Determine the [x, y] coordinate at the center of the cell enclosing the given text.  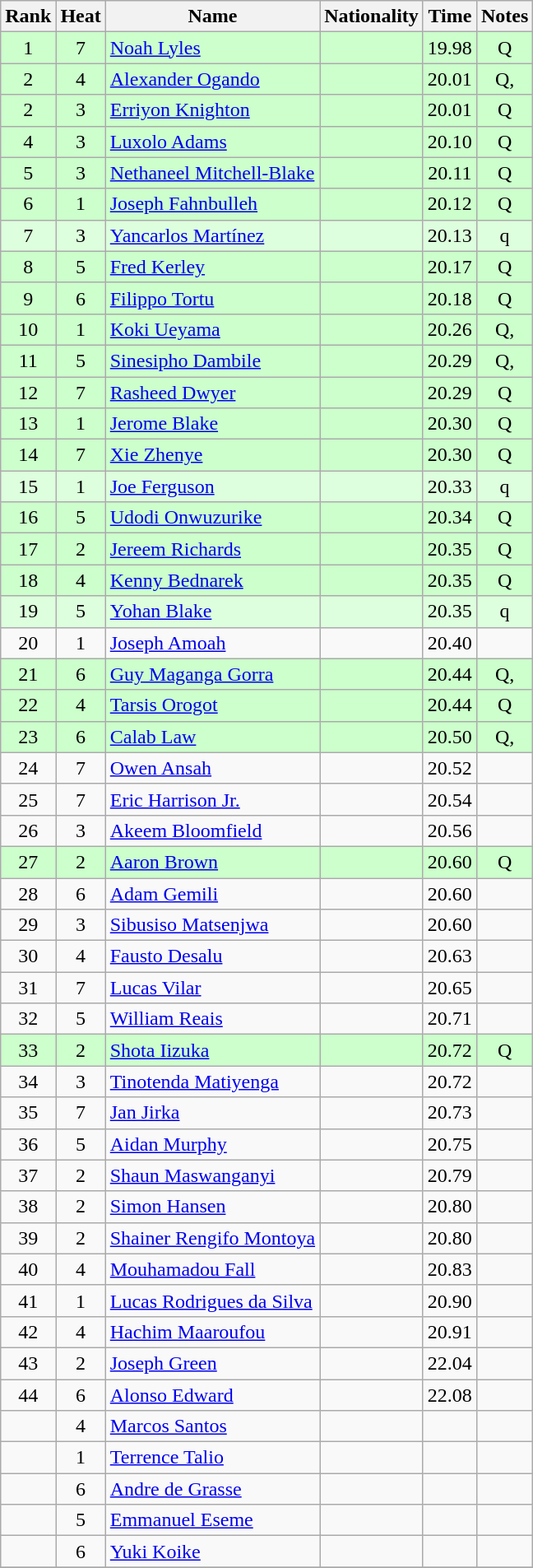
10 [28, 329]
22 [28, 705]
23 [28, 737]
Udodi Onwuzurike [212, 518]
20.10 [449, 142]
Yancarlos Martínez [212, 235]
Erriyon Knighton [212, 110]
11 [28, 361]
20.50 [449, 737]
22.08 [449, 1395]
16 [28, 518]
Hachim Maaroufou [212, 1332]
20.73 [449, 1113]
Emmanuel Eseme [212, 1520]
Lucas Vilar [212, 988]
25 [28, 799]
20.18 [449, 298]
Terrence Talio [212, 1458]
Rank [28, 16]
43 [28, 1363]
20.83 [449, 1269]
Fausto Desalu [212, 956]
19.98 [449, 48]
Shota Iizuka [212, 1050]
20.54 [449, 799]
Akeem Bloomfield [212, 831]
27 [28, 862]
Jan Jirka [212, 1113]
20.13 [449, 235]
14 [28, 455]
Filippo Tortu [212, 298]
21 [28, 674]
17 [28, 549]
Mouhamadou Fall [212, 1269]
20.33 [449, 486]
19 [28, 612]
32 [28, 1019]
44 [28, 1395]
Simon Hansen [212, 1207]
Lucas Rodrigues da Silva [212, 1300]
Marcos Santos [212, 1426]
41 [28, 1300]
Nethaneel Mitchell-Blake [212, 173]
Guy Maganga Gorra [212, 674]
20.17 [449, 267]
Rasheed Dwyer [212, 393]
8 [28, 267]
38 [28, 1207]
Owen Ansah [212, 768]
Xie Zhenye [212, 455]
39 [28, 1238]
Notes [504, 16]
20.26 [449, 329]
20.91 [449, 1332]
Adam Gemili [212, 893]
Noah Lyles [212, 48]
20.90 [449, 1300]
20.63 [449, 956]
24 [28, 768]
18 [28, 580]
20.11 [449, 173]
37 [28, 1175]
20.12 [449, 204]
34 [28, 1082]
20.56 [449, 831]
Joseph Green [212, 1363]
Andre de Grasse [212, 1489]
Shaun Maswanganyi [212, 1175]
Calab Law [212, 737]
13 [28, 424]
Eric Harrison Jr. [212, 799]
20.65 [449, 988]
Luxolo Adams [212, 142]
20.71 [449, 1019]
Aidan Murphy [212, 1144]
20.75 [449, 1144]
Sibusiso Matsenjwa [212, 925]
Yuki Koike [212, 1552]
Koki Ueyama [212, 329]
28 [28, 893]
Alexander Ogando [212, 79]
Yohan Blake [212, 612]
12 [28, 393]
42 [28, 1332]
33 [28, 1050]
Jereem Richards [212, 549]
Tarsis Orogot [212, 705]
30 [28, 956]
Joseph Fahnbulleh [212, 204]
40 [28, 1269]
35 [28, 1113]
20.79 [449, 1175]
20.34 [449, 518]
Joseph Amoah [212, 643]
29 [28, 925]
31 [28, 988]
Nationality [372, 16]
20.52 [449, 768]
Fred Kerley [212, 267]
20 [28, 643]
Time [449, 16]
Joe Ferguson [212, 486]
Sinesipho Dambile [212, 361]
22.04 [449, 1363]
9 [28, 298]
Aaron Brown [212, 862]
Heat [81, 16]
20.40 [449, 643]
Tinotenda Matiyenga [212, 1082]
36 [28, 1144]
Alonso Edward [212, 1395]
Name [212, 16]
15 [28, 486]
Shainer Rengifo Montoya [212, 1238]
26 [28, 831]
Kenny Bednarek [212, 580]
William Reais [212, 1019]
Jerome Blake [212, 424]
